Output the (X, Y) coordinate of the center of the cell containing the given text.  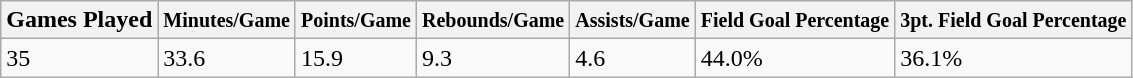
9.3 (494, 58)
Minutes/Game (227, 20)
Assists/Game (632, 20)
15.9 (356, 58)
Rebounds/Game (494, 20)
35 (80, 58)
33.6 (227, 58)
44.0% (794, 58)
36.1% (1014, 58)
4.6 (632, 58)
Field Goal Percentage (794, 20)
3pt. Field Goal Percentage (1014, 20)
Points/Game (356, 20)
Games Played (80, 20)
